Determine the (x, y) coordinate at the center of the cell enclosing the given text.  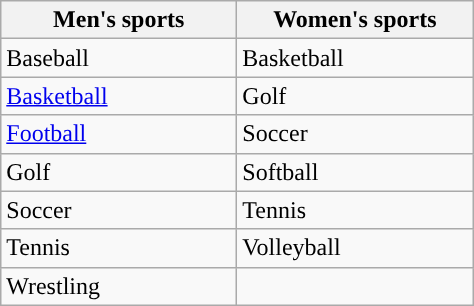
Baseball (119, 58)
Women's sports (355, 20)
Wrestling (119, 286)
Men's sports (119, 20)
Football (119, 134)
Softball (355, 172)
Volleyball (355, 248)
